Find where the given text appears and provide that cell's center as [x, y] coordinate. 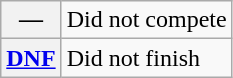
DNF [31, 58]
Did not compete [146, 20]
Did not finish [146, 58]
— [31, 20]
